Detect which cell encompasses the target text, then output its [X, Y] center coordinate. 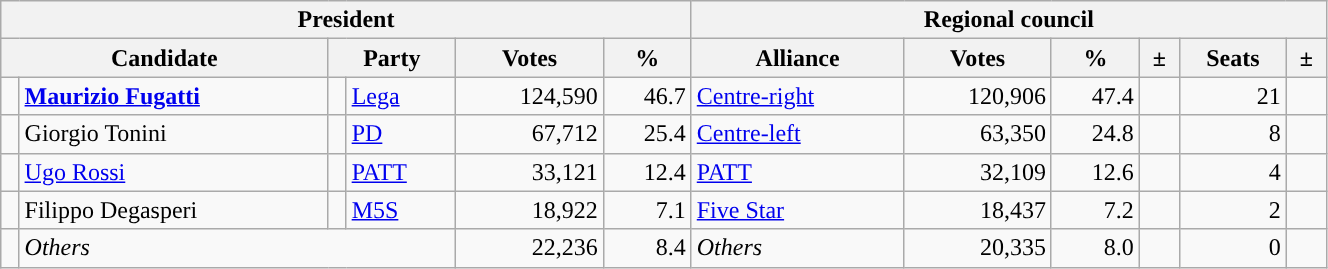
7.2 [1095, 210]
33,121 [530, 172]
4 [1232, 172]
2 [1232, 210]
Centre-right [798, 96]
Party [392, 58]
8 [1232, 134]
Centre-left [798, 134]
46.7 [647, 96]
32,109 [978, 172]
8.4 [647, 248]
Maurizio Fugatti [174, 96]
PD [401, 134]
Ugo Rossi [174, 172]
22,236 [530, 248]
12.6 [1095, 172]
120,906 [978, 96]
18,437 [978, 210]
124,590 [530, 96]
63,350 [978, 134]
67,712 [530, 134]
7.1 [647, 210]
21 [1232, 96]
President [346, 20]
Candidate [164, 58]
24.8 [1095, 134]
0 [1232, 248]
12.4 [647, 172]
20,335 [978, 248]
Seats [1232, 58]
Giorgio Tonini [174, 134]
18,922 [530, 210]
25.4 [647, 134]
Five Star [798, 210]
Lega [401, 96]
Regional council [1008, 20]
M5S [401, 210]
Alliance [798, 58]
8.0 [1095, 248]
47.4 [1095, 96]
Filippo Degasperi [174, 210]
